From the cell containing the given text, extract its center point as (x, y) coordinate. 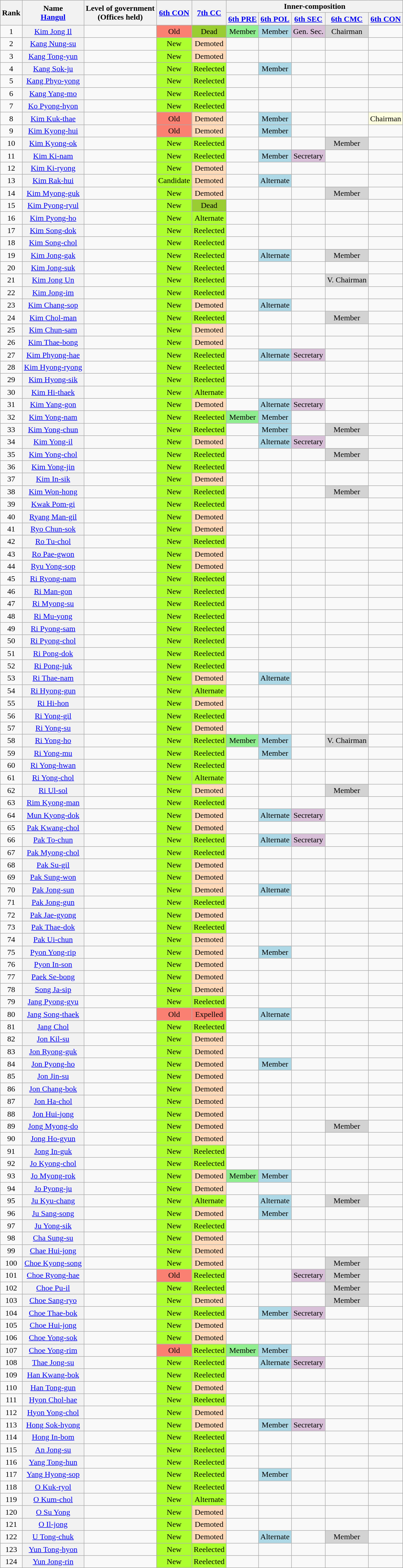
Kim Ki-nam (53, 156)
91 (11, 1151)
Pak To-chun (53, 840)
Chae Hui-jong (53, 1251)
Kim In-sik (53, 479)
Ju Kyu-chang (53, 1201)
Hyon Yong-chol (53, 1412)
Pak Jong-gun (53, 902)
17 (11, 230)
31 (11, 405)
Kim Hyong-ryong (53, 367)
103 (11, 1300)
38 (11, 492)
6th CMC (347, 19)
Kim Jong Un (53, 280)
98 (11, 1238)
46 (11, 591)
Jon Ha-chol (53, 1101)
93 (11, 1176)
23 (11, 305)
Kang Sok-ju (53, 69)
Kwak Pom-gi (53, 504)
Pyon Yong-rip (53, 952)
Pak Kwang-chol (53, 828)
33 (11, 430)
94 (11, 1189)
Kim Myong-guk (53, 193)
O Kuk-ryol (53, 1487)
118 (11, 1487)
Kang Nung-su (53, 44)
124 (11, 1562)
Choe Yong-sok (53, 1338)
Pak Sung-won (53, 877)
Choe Kyong-song (53, 1263)
30 (11, 392)
Jong In-guk (53, 1151)
51 (11, 653)
6th PRE (243, 19)
Ri Pong-dok (53, 653)
Jo Myong-rok (53, 1176)
62 (11, 790)
57 (11, 728)
41 (11, 529)
Jon Kil-su (53, 1039)
37 (11, 479)
Kim Kuk-thae (53, 118)
70 (11, 890)
Jang Pyong-gyu (53, 1002)
Kim Yang-gon (53, 405)
90 (11, 1138)
Pak Myong-chol (53, 852)
Jon Hui-jong (53, 1114)
9 (11, 131)
85 (11, 1076)
16 (11, 218)
U Tong-chuk (53, 1537)
Ju Yong-sik (53, 1226)
Song Ja-sip (53, 989)
Ju Sang-song (53, 1213)
Hong In-bom (53, 1437)
Jong Myong-do (53, 1126)
Level of government(Offices held) (120, 13)
Kim Jong Il (53, 31)
Pak Su-gil (53, 865)
Yang Tong-hun (53, 1462)
Kang Yang-mo (53, 93)
92 (11, 1164)
116 (11, 1462)
Ri Yong-gil (53, 716)
14 (11, 193)
79 (11, 1002)
Thae Jong-su (53, 1363)
121 (11, 1524)
32 (11, 417)
48 (11, 616)
81 (11, 1027)
19 (11, 255)
115 (11, 1450)
120 (11, 1512)
Kim Chun-sam (53, 330)
Ri Myong-su (53, 604)
Kim Yong-il (53, 442)
Jang Song-thaek (53, 1014)
78 (11, 989)
Kim Yong-jin (53, 467)
Kim Jong-gak (53, 255)
NameHangul (53, 13)
63 (11, 803)
35 (11, 454)
7th CC (209, 13)
Ri Man-gon (53, 591)
101 (11, 1275)
Ryang Man-gil (53, 516)
50 (11, 641)
42 (11, 541)
Yun Tong-hyon (53, 1549)
102 (11, 1288)
Jo Pyong-ju (53, 1189)
Pak Jong-sun (53, 890)
Jon Jin-su (53, 1076)
Ro Tu-chol (53, 541)
Ko Pyong-hyon (53, 106)
Jon Pyong-ho (53, 1064)
Cha Sung-su (53, 1238)
105 (11, 1325)
117 (11, 1475)
67 (11, 852)
97 (11, 1226)
Ri Thae-nam (53, 678)
76 (11, 965)
Rim Kyong-man (53, 803)
22 (11, 293)
Choe Pu-il (53, 1288)
87 (11, 1101)
59 (11, 753)
Gen. Sec. (308, 31)
26 (11, 342)
43 (11, 554)
108 (11, 1363)
74 (11, 939)
73 (11, 927)
107 (11, 1350)
Pak Ui-chun (53, 939)
1 (11, 31)
Ri Pong-juk (53, 666)
Yun Jong-rin (53, 1562)
Kim Hi-thaek (53, 392)
80 (11, 1014)
20 (11, 268)
Ri Yong-ho (53, 740)
49 (11, 629)
Ri Mu-yong (53, 616)
4 (11, 69)
Ri Yong-hwan (53, 766)
Kim Pyong-ryul (53, 206)
25 (11, 330)
Kim Song-dok (53, 230)
Choe Sang-ryo (53, 1300)
111 (11, 1400)
Mun Kyong-dok (53, 815)
86 (11, 1089)
60 (11, 766)
Kim Song-chol (53, 243)
Kim Hyong-sik (53, 380)
99 (11, 1251)
109 (11, 1375)
53 (11, 678)
61 (11, 778)
114 (11, 1437)
Choe Yong-rim (53, 1350)
6th POL (275, 19)
83 (11, 1052)
O Il-jong (53, 1524)
29 (11, 380)
Kim Yong-chun (53, 430)
88 (11, 1114)
Pak Thae-dok (53, 927)
47 (11, 604)
113 (11, 1425)
21 (11, 280)
12 (11, 168)
Ri Yong-su (53, 728)
Candidate (174, 181)
Kim Kyong-ok (53, 143)
39 (11, 504)
54 (11, 691)
Ri Yong-mu (53, 753)
Choe Hui-jong (53, 1325)
6 (11, 93)
82 (11, 1039)
Hyon Chol-hae (53, 1400)
Kim Jong-im (53, 293)
Choe Thae-bok (53, 1313)
Kim Chol-man (53, 317)
Ri Yong-chol (53, 778)
52 (11, 666)
Expelled (209, 1014)
An Jong-su (53, 1450)
Kim Kyong-hui (53, 131)
106 (11, 1338)
Ryu Yong-sop (53, 566)
77 (11, 977)
Kim Ki-ryong (53, 168)
Kim Chang-sop (53, 305)
110 (11, 1388)
2 (11, 44)
123 (11, 1549)
Han Kwang-bok (53, 1375)
Jong Ho-gyun (53, 1138)
Kim Won-hong (53, 492)
27 (11, 355)
44 (11, 566)
28 (11, 367)
Kang Phyo-yong (53, 81)
Kim Pyong-ho (53, 218)
6th SEC (308, 19)
84 (11, 1064)
10 (11, 143)
68 (11, 865)
8 (11, 118)
Ro Pae-gwon (53, 554)
Choe Ryong-hae (53, 1275)
Ri Hyong-gun (53, 691)
122 (11, 1537)
34 (11, 442)
Paek Se-bong (53, 977)
13 (11, 181)
66 (11, 840)
24 (11, 317)
Kim Rak-hui (53, 181)
72 (11, 915)
O Kum-chol (53, 1499)
Hong Sok-hyong (53, 1425)
Jo Kyong-chol (53, 1164)
Ri Hi-hon (53, 703)
5 (11, 81)
56 (11, 716)
55 (11, 703)
Ri Ryong-nam (53, 579)
Jon Chang-bok (53, 1089)
45 (11, 579)
7 (11, 106)
112 (11, 1412)
Kim Thae-bong (53, 342)
Han Tong-gun (53, 1388)
O Su Yong (53, 1512)
119 (11, 1499)
Ri Pyong-sam (53, 629)
18 (11, 243)
104 (11, 1313)
11 (11, 156)
75 (11, 952)
Kang Tong-yun (53, 56)
36 (11, 467)
Kim Yong-chol (53, 454)
95 (11, 1201)
Ri Ul-sol (53, 790)
Ri Pyong-chol (53, 641)
3 (11, 56)
64 (11, 815)
69 (11, 877)
96 (11, 1213)
Rank (11, 13)
Kim Jong-suk (53, 268)
Pyon In-son (53, 965)
Inner-composition (315, 7)
Jon Ryong-guk (53, 1052)
Yang Hyong-sop (53, 1475)
58 (11, 740)
100 (11, 1263)
89 (11, 1126)
65 (11, 828)
71 (11, 902)
Kim Yong-nam (53, 417)
40 (11, 516)
Kim Phyong-hae (53, 355)
Jang Chol (53, 1027)
Pak Jae-gyong (53, 915)
Ryo Chun-sok (53, 529)
15 (11, 206)
